Scan for the cell matching the given text and deliver its [X, Y] coordinate at center. 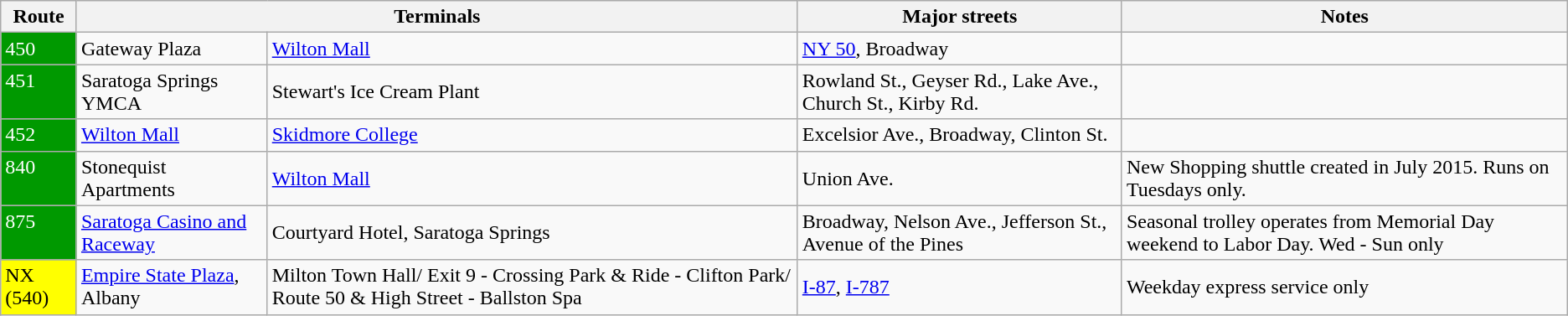
NX (540) [39, 287]
Major streets [960, 17]
Stonequist Apartments [172, 178]
Saratoga Springs YMCA [172, 92]
Gateway Plaza [172, 49]
Union Ave. [960, 178]
Seasonal trolley operates from Memorial Day weekend to Labor Day. Wed - Sun only [1344, 233]
Skidmore College [533, 135]
Milton Town Hall/ Exit 9 - Crossing Park & Ride - Clifton Park/ Route 50 & High Street - Ballston Spa [533, 287]
450 [39, 49]
875 [39, 233]
Saratoga Casino and Raceway [172, 233]
Notes [1344, 17]
New Shopping shuttle created in July 2015. Runs on Tuesdays only. [1344, 178]
Courtyard Hotel, Saratoga Springs [533, 233]
Stewart's Ice Cream Plant [533, 92]
Excelsior Ave., Broadway, Clinton St. [960, 135]
Route [39, 17]
Empire State Plaza, Albany [172, 287]
Weekday express service only [1344, 287]
451 [39, 92]
840 [39, 178]
I-87, I-787 [960, 287]
NY 50, Broadway [960, 49]
Broadway, Nelson Ave., Jefferson St., Avenue of the Pines [960, 233]
Terminals [437, 17]
452 [39, 135]
Rowland St., Geyser Rd., Lake Ave., Church St., Kirby Rd. [960, 92]
